Provide the [X, Y] coordinate of the cell's center where the given text is located.  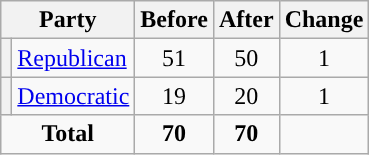
Total [68, 134]
Change [324, 20]
20 [246, 96]
Before [174, 20]
Party [68, 20]
Democratic [74, 96]
Republican [74, 58]
50 [246, 58]
After [246, 20]
19 [174, 96]
51 [174, 58]
